Extract the [x, y] coordinate from the center of the cell holding the provided text.  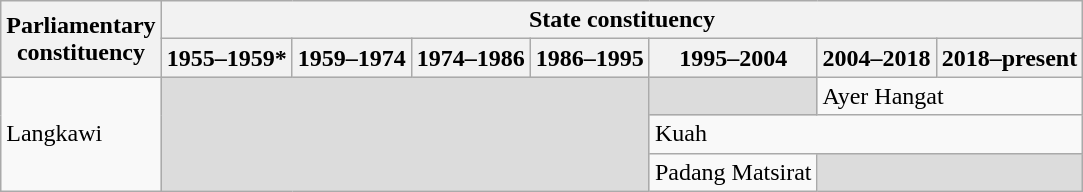
1986–1995 [590, 58]
Kuah [866, 134]
Langkawi [81, 134]
1959–1974 [352, 58]
2004–2018 [876, 58]
2018–present [1010, 58]
1955–1959* [226, 58]
State constituency [622, 20]
Parliamentaryconstituency [81, 39]
1974–1986 [470, 58]
Padang Matsirat [733, 172]
Ayer Hangat [950, 96]
1995–2004 [733, 58]
